Find where the given text appears and provide that cell's center as [x, y] coordinate. 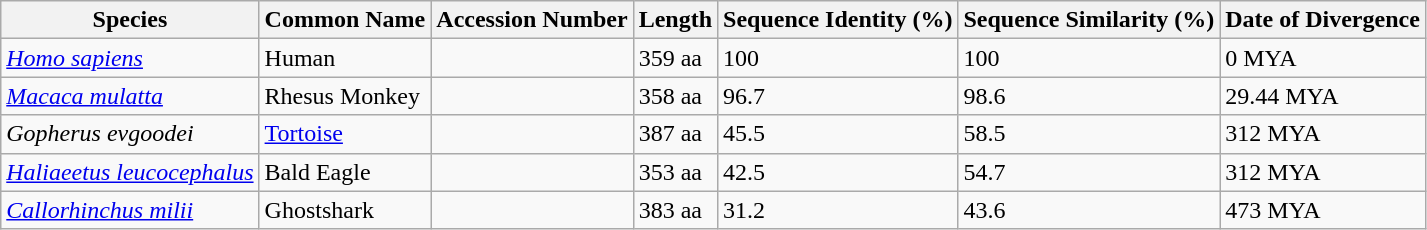
Tortoise [345, 134]
42.5 [838, 172]
96.7 [838, 96]
43.6 [1089, 210]
98.6 [1089, 96]
45.5 [838, 134]
473 MYA [1323, 210]
Callorhinchus milii [130, 210]
Species [130, 20]
Date of Divergence [1323, 20]
Homo sapiens [130, 58]
54.7 [1089, 172]
31.2 [838, 210]
Accession Number [532, 20]
0 MYA [1323, 58]
Ghostshark [345, 210]
Common Name [345, 20]
Bald Eagle [345, 172]
Sequence Identity (%) [838, 20]
Sequence Similarity (%) [1089, 20]
387 aa [675, 134]
Haliaeetus leucocephalus [130, 172]
Human [345, 58]
Rhesus Monkey [345, 96]
Macaca mulatta [130, 96]
29.44 MYA [1323, 96]
Length [675, 20]
383 aa [675, 210]
353 aa [675, 172]
58.5 [1089, 134]
Gopherus evgoodei [130, 134]
359 aa [675, 58]
358 aa [675, 96]
